Detect which cell encompasses the target text, then output its (X, Y) center coordinate. 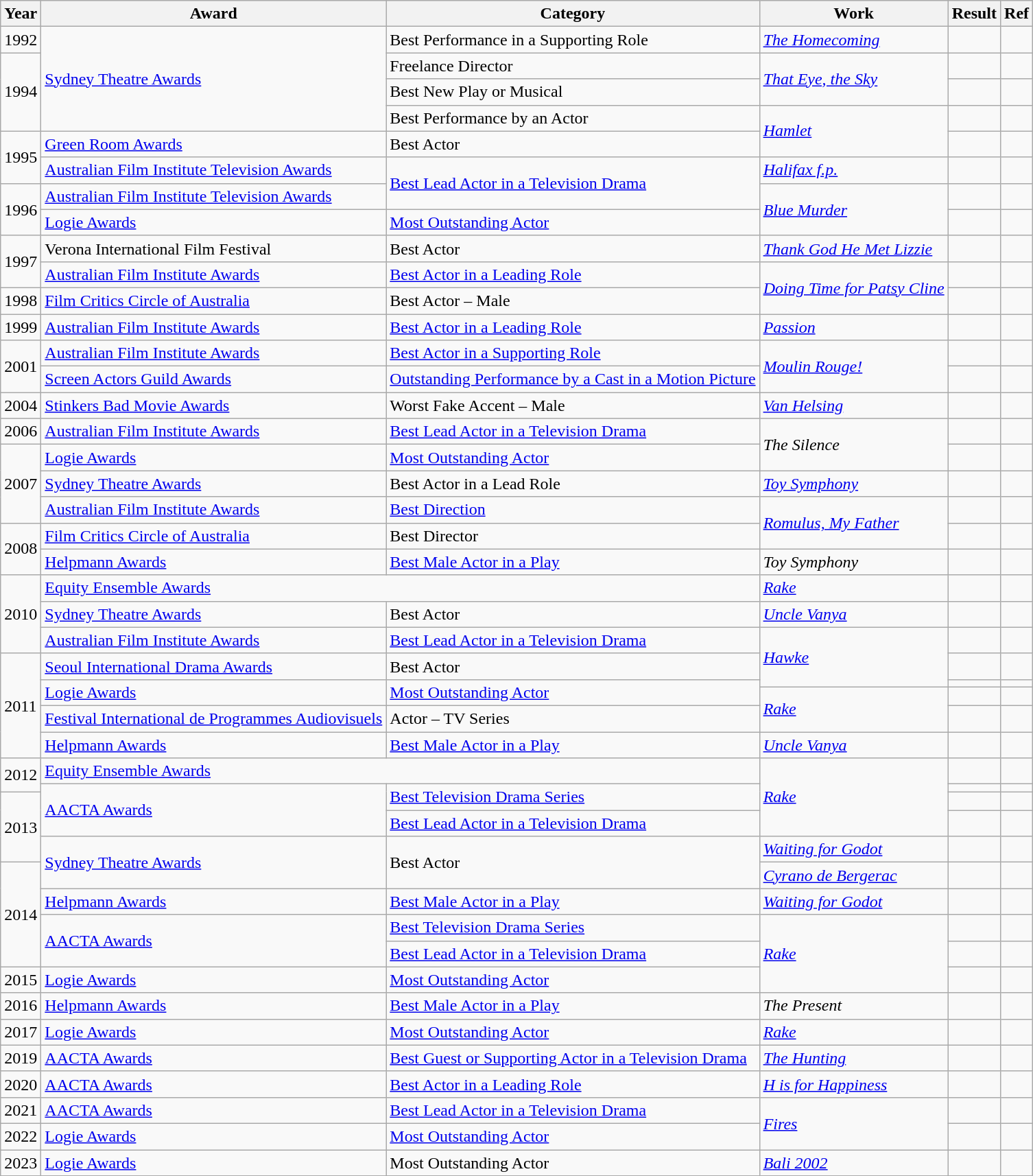
2001 (21, 366)
That Eye, the Sky (853, 79)
Fires (853, 1123)
2016 (21, 1006)
1992 (21, 40)
Actor – TV Series (573, 718)
2022 (21, 1136)
Cyrano de Bergerac (853, 875)
Romulus, My Father (853, 523)
2017 (21, 1032)
Halifax f.p. (853, 170)
2004 (21, 405)
2015 (21, 980)
Outstanding Performance by a Cast in a Motion Picture (573, 379)
Award (214, 14)
Best Actor in a Lead Role (573, 484)
Best Actor in a Supporting Role (573, 353)
2006 (21, 432)
Hawke (853, 657)
2011 (21, 705)
Thank God He Met Lizzie (853, 248)
Best Actor – Male (573, 301)
2012 (21, 775)
Best Performance by an Actor (573, 118)
The Silence (853, 445)
Best Performance in a Supporting Role (573, 40)
Category (573, 14)
Screen Actors Guild Awards (214, 379)
1997 (21, 261)
Festival International de Programmes Audiovisuels (214, 718)
Best Direction (573, 510)
Best Guest or Supporting Actor in a Television Drama (573, 1058)
Doing Time for Patsy Cline (853, 287)
Bali 2002 (853, 1163)
Blue Murder (853, 209)
Result (974, 14)
2007 (21, 484)
1999 (21, 327)
1994 (21, 92)
2021 (21, 1110)
Stinkers Bad Movie Awards (214, 405)
1995 (21, 157)
1996 (21, 209)
Verona International Film Festival (214, 248)
Best New Play or Musical (573, 92)
Hamlet (853, 131)
Green Room Awards (214, 144)
2010 (21, 614)
Best Director (573, 536)
Van Helsing (853, 405)
2020 (21, 1084)
The Homecoming (853, 40)
2013 (21, 827)
Freelance Director (573, 66)
Work (853, 14)
1998 (21, 301)
2019 (21, 1058)
H is for Happiness (853, 1084)
2014 (21, 915)
Year (21, 14)
The Hunting (853, 1058)
Passion (853, 327)
Ref (1017, 14)
Worst Fake Accent – Male (573, 405)
2023 (21, 1163)
Seoul International Drama Awards (214, 666)
2008 (21, 549)
Moulin Rouge! (853, 366)
The Present (853, 1006)
